Provide the (X, Y) coordinate of the cell's center where the given text is located.  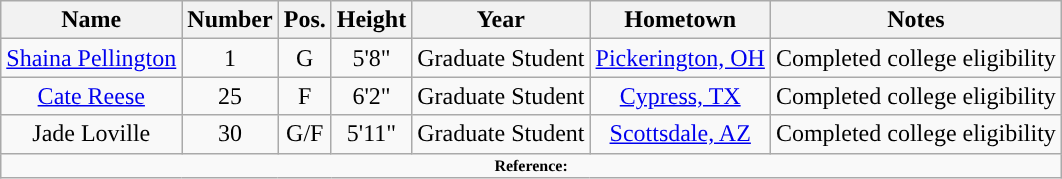
Name (92, 20)
Notes (916, 20)
G/F (304, 134)
Hometown (680, 20)
30 (230, 134)
F (304, 96)
Reference: (532, 165)
Number (230, 20)
Scottsdale, AZ (680, 134)
Jade Loville (92, 134)
1 (230, 58)
6'2" (371, 96)
Shaina Pellington (92, 58)
Year (501, 20)
G (304, 58)
Pickerington, OH (680, 58)
25 (230, 96)
5'8" (371, 58)
Height (371, 20)
Cate Reese (92, 96)
5'11" (371, 134)
Cypress, TX (680, 96)
Pos. (304, 20)
